Search for the cell housing the specified text and yield its (x, y) center coordinate. 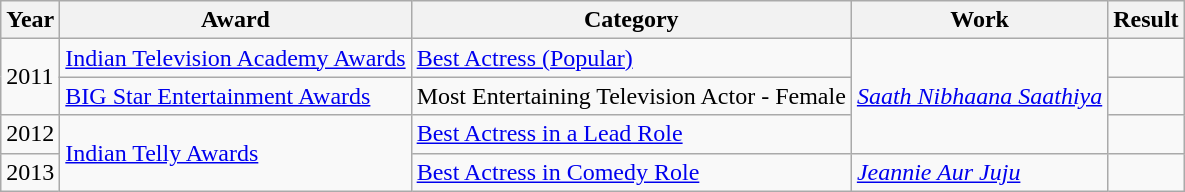
Category (631, 20)
2011 (30, 77)
Indian Television Academy Awards (236, 58)
Year (30, 20)
Jeannie Aur Juju (979, 172)
Indian Telly Awards (236, 153)
Saath Nibhaana Saathiya (979, 96)
Result (1146, 20)
Best Actress in Comedy Role (631, 172)
2013 (30, 172)
Work (979, 20)
Award (236, 20)
BIG Star Entertainment Awards (236, 96)
Best Actress (Popular) (631, 58)
2012 (30, 134)
Best Actress in a Lead Role (631, 134)
Most Entertaining Television Actor - Female (631, 96)
